For the text-containing cell, return its midpoint in (X, Y) coordinate format. 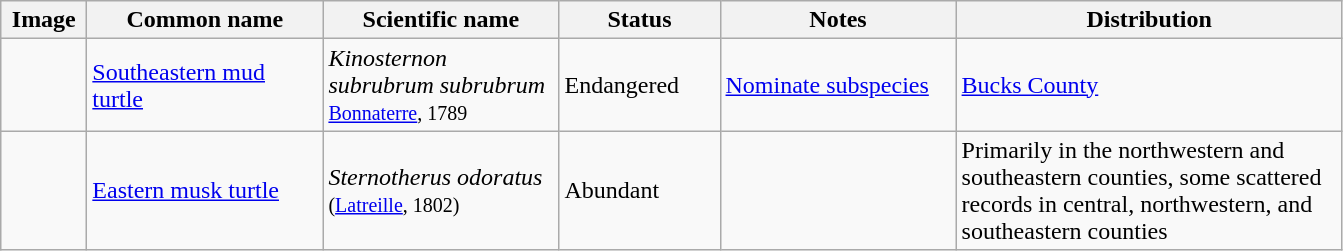
Nominate subspecies (838, 85)
Notes (838, 20)
Eastern musk turtle (205, 190)
Abundant (640, 190)
Bucks County (1149, 85)
Scientific name (441, 20)
Distribution (1149, 20)
Image (44, 20)
Kinosternon subrubrum subrubrumBonnaterre, 1789 (441, 85)
Sternotherus odoratus(Latreille, 1802) (441, 190)
Status (640, 20)
Primarily in the northwestern and southeastern counties, some scattered records in central, northwestern, and southeastern counties (1149, 190)
Common name (205, 20)
Southeastern mud turtle (205, 85)
Endangered (640, 85)
